Locate the cell with the specified text and output its [x, y] center coordinate. 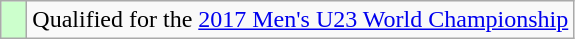
Qualified for the 2017 Men's U23 World Championship [300, 20]
